Extract the [X, Y] coordinate from the center of the cell holding the provided text.  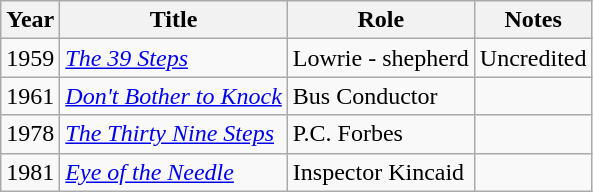
P.C. Forbes [380, 134]
Bus Conductor [380, 96]
1961 [30, 96]
Lowrie - shepherd [380, 58]
Year [30, 20]
Role [380, 20]
Title [174, 20]
1978 [30, 134]
Uncredited [533, 58]
Inspector Kincaid [380, 172]
Eye of the Needle [174, 172]
1959 [30, 58]
The 39 Steps [174, 58]
1981 [30, 172]
The Thirty Nine Steps [174, 134]
Notes [533, 20]
Don't Bother to Knock [174, 96]
